Return the [X, Y] coordinate for the center point of the cell that contains the specified text.  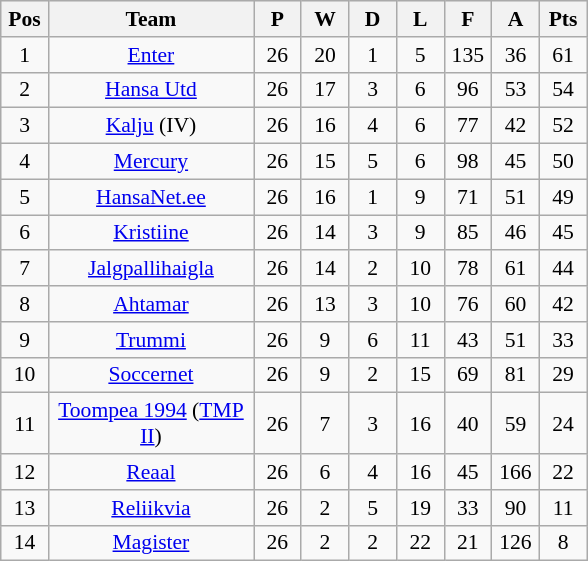
F [468, 19]
59 [516, 424]
126 [516, 543]
29 [563, 375]
Kristiine [150, 233]
Hansa Utd [150, 90]
P [278, 19]
W [325, 19]
52 [563, 126]
A [516, 19]
Pts [563, 19]
Kalju (IV) [150, 126]
Soccernet [150, 375]
71 [468, 197]
43 [468, 340]
49 [563, 197]
Enter [150, 55]
Reliikvia [150, 508]
53 [516, 90]
12 [25, 472]
L [420, 19]
HansaNet.ee [150, 197]
44 [563, 269]
40 [468, 424]
21 [468, 543]
50 [563, 162]
Magister [150, 543]
76 [468, 304]
166 [516, 472]
78 [468, 269]
19 [420, 508]
60 [516, 304]
77 [468, 126]
Team [150, 19]
135 [468, 55]
98 [468, 162]
Reaal [150, 472]
85 [468, 233]
54 [563, 90]
81 [516, 375]
69 [468, 375]
46 [516, 233]
96 [468, 90]
Toompea 1994 (TMP II) [150, 424]
Jalgpallihaigla [150, 269]
Mercury [150, 162]
20 [325, 55]
17 [325, 90]
90 [516, 508]
D [373, 19]
Pos [25, 19]
Trummi [150, 340]
24 [563, 424]
36 [516, 55]
Ahtamar [150, 304]
